Determine the (x, y) coordinate at the center of the cell enclosing the given text.  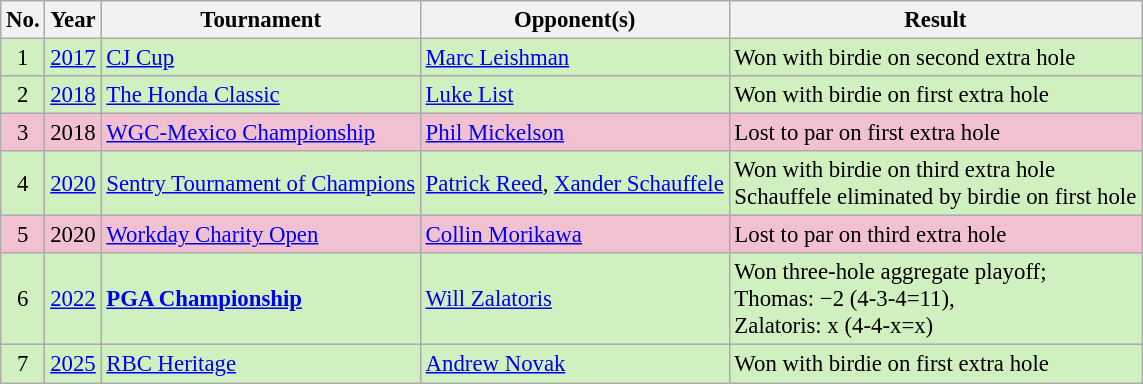
1 (23, 58)
Luke List (574, 95)
Will Zalatoris (574, 300)
2 (23, 95)
Sentry Tournament of Champions (260, 184)
PGA Championship (260, 300)
4 (23, 184)
Workday Charity Open (260, 235)
Tournament (260, 20)
2022 (73, 300)
Won with birdie on second extra hole (936, 58)
Won with birdie on third extra holeSchauffele eliminated by birdie on first hole (936, 184)
5 (23, 235)
Result (936, 20)
The Honda Classic (260, 95)
2017 (73, 58)
Patrick Reed, Xander Schauffele (574, 184)
CJ Cup (260, 58)
7 (23, 364)
Andrew Novak (574, 364)
WGC-Mexico Championship (260, 133)
6 (23, 300)
Year (73, 20)
3 (23, 133)
Collin Morikawa (574, 235)
2025 (73, 364)
Phil Mickelson (574, 133)
Won three-hole aggregate playoff;Thomas: −2 (4-3-4=11),Zalatoris: x (4-4-x=x) (936, 300)
Lost to par on first extra hole (936, 133)
Lost to par on third extra hole (936, 235)
No. (23, 20)
Marc Leishman (574, 58)
Opponent(s) (574, 20)
RBC Heritage (260, 364)
